Return [X, Y] of the center of cell containing provided text 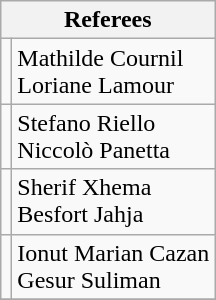
Sherif XhemaBesfort Jahja [114, 202]
Ionut Marian CazanGesur Suliman [114, 266]
Referees [108, 20]
Stefano RielloNiccolò Panetta [114, 136]
Mathilde CournilLoriane Lamour [114, 72]
